Pinpoint the cell where the given text exists, returning its [X, Y] midpoint coordinate. 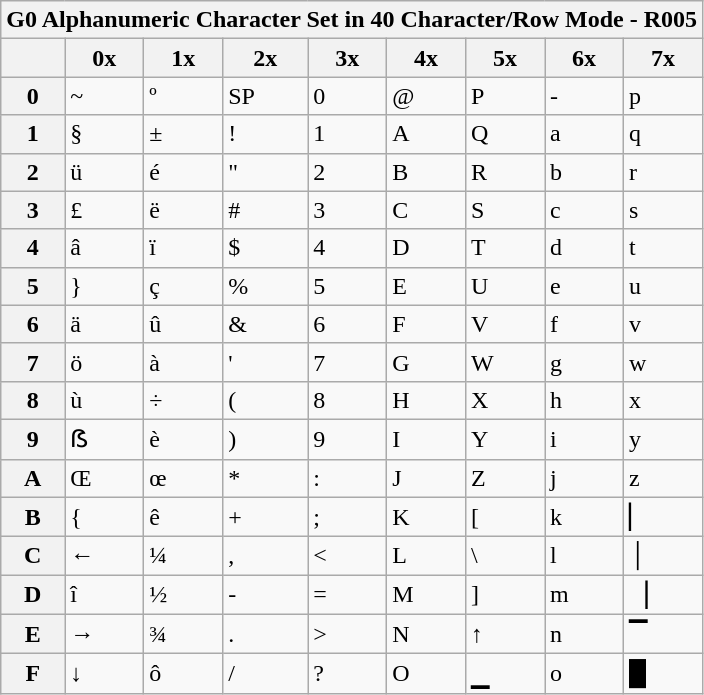
▕ [664, 595]
2x [266, 58]
W [506, 362]
# [266, 210]
→ [104, 634]
y [664, 439]
Œ [104, 478]
, [266, 556]
S [506, 210]
? [348, 674]
Q [506, 134]
G0 Alphanumeric Character Set in 40 Character/Row Mode - R005 [352, 20]
t [664, 248]
SP [266, 96]
q [664, 134]
Z [506, 478]
l [584, 556]
P [506, 96]
R [506, 172]
│ [664, 556]
¾ [184, 634]
5x [506, 58]
§ [104, 134]
d [584, 248]
▔ [664, 634]
k [584, 517]
ê [184, 517]
< [348, 556]
* [266, 478]
U [506, 286]
± [184, 134]
; [348, 517]
& [266, 324]
! [266, 134]
o [584, 674]
w [664, 362]
▏ [664, 517]
é [184, 172]
£ [104, 210]
@ [426, 96]
K [426, 517]
M [426, 595]
N [426, 634]
3x [348, 58]
¼ [184, 556]
b [584, 172]
÷ [184, 400]
[ [506, 517]
n [584, 634]
ö [104, 362]
4x [426, 58]
ü [104, 172]
← [104, 556]
█ [664, 674]
7x [664, 58]
. [266, 634]
ç [184, 286]
{ [104, 517]
> [348, 634]
0x [104, 58]
p [664, 96]
c [584, 210]
ẞ [104, 439]
I [426, 439]
/ [266, 674]
r [664, 172]
u [664, 286]
î [104, 595]
œ [184, 478]
V [506, 324]
ô [184, 674]
H [426, 400]
g [584, 362]
J [426, 478]
' [266, 362]
m [584, 595]
\ [506, 556]
↑ [506, 634]
X [506, 400]
] [506, 595]
} [104, 286]
O [426, 674]
" [266, 172]
ï [184, 248]
) [266, 439]
( [266, 400]
$ [266, 248]
▁ [506, 674]
ä [104, 324]
j [584, 478]
z [664, 478]
½ [184, 595]
è [184, 439]
ù [104, 400]
º [184, 96]
G [426, 362]
v [664, 324]
e [584, 286]
a [584, 134]
T [506, 248]
+ [266, 517]
~ [104, 96]
f [584, 324]
i [584, 439]
L [426, 556]
h [584, 400]
â [104, 248]
Y [506, 439]
à [184, 362]
6x [584, 58]
↓ [104, 674]
s [664, 210]
% [266, 286]
= [348, 595]
ë [184, 210]
: [348, 478]
1x [184, 58]
û [184, 324]
x [664, 400]
